Identify which cell holds the provided text, then report its (X, Y) central coordinate. 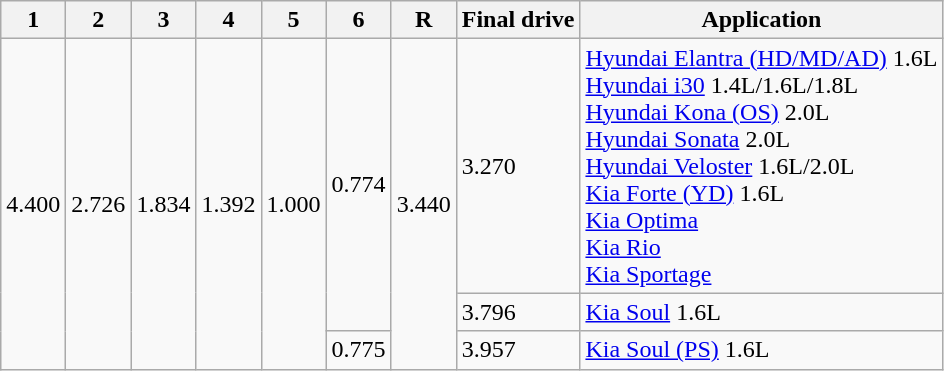
2.726 (98, 204)
2 (98, 20)
R (424, 20)
Kia Soul (PS) 1.6L (762, 350)
6 (358, 20)
1.834 (164, 204)
3.440 (424, 204)
1 (34, 20)
0.774 (358, 185)
Application (762, 20)
4 (228, 20)
1.392 (228, 204)
Kia Soul 1.6L (762, 312)
0.775 (358, 350)
5 (294, 20)
3.957 (518, 350)
3.270 (518, 166)
4.400 (34, 204)
1.000 (294, 204)
Final drive (518, 20)
3 (164, 20)
3.796 (518, 312)
